Output the [X, Y] coordinate of the center of the cell containing the given text.  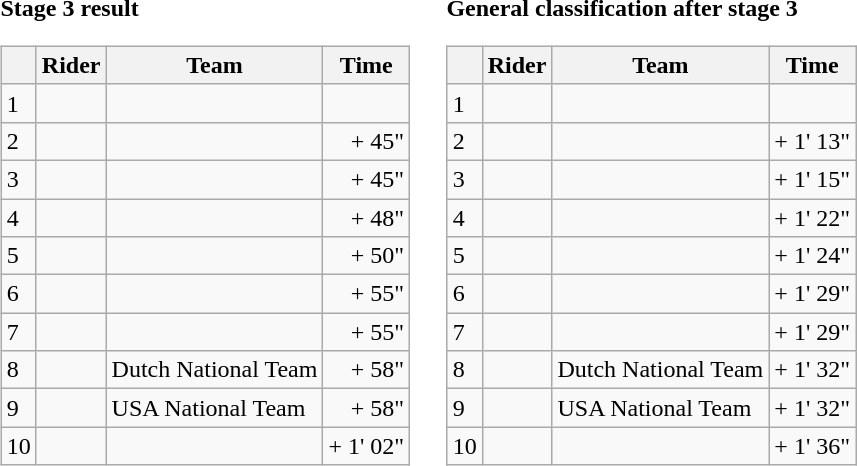
+ 1' 15" [812, 179]
+ 1' 02" [366, 446]
+ 50" [366, 256]
+ 1' 13" [812, 141]
+ 1' 24" [812, 256]
+ 1' 22" [812, 217]
+ 1' 36" [812, 446]
+ 48" [366, 217]
